Return the [x, y] coordinate for the center point of the cell that contains the specified text.  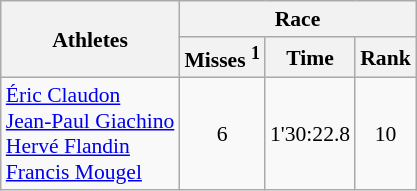
Time [310, 58]
1'30:22.8 [310, 134]
10 [386, 134]
Misses 1 [222, 58]
Race [297, 19]
Rank [386, 58]
Athletes [90, 40]
6 [222, 134]
Éric ClaudonJean-Paul GiachinoHervé FlandinFrancis Mougel [90, 134]
